For the text-containing cell, return its midpoint in [X, Y] coordinate format. 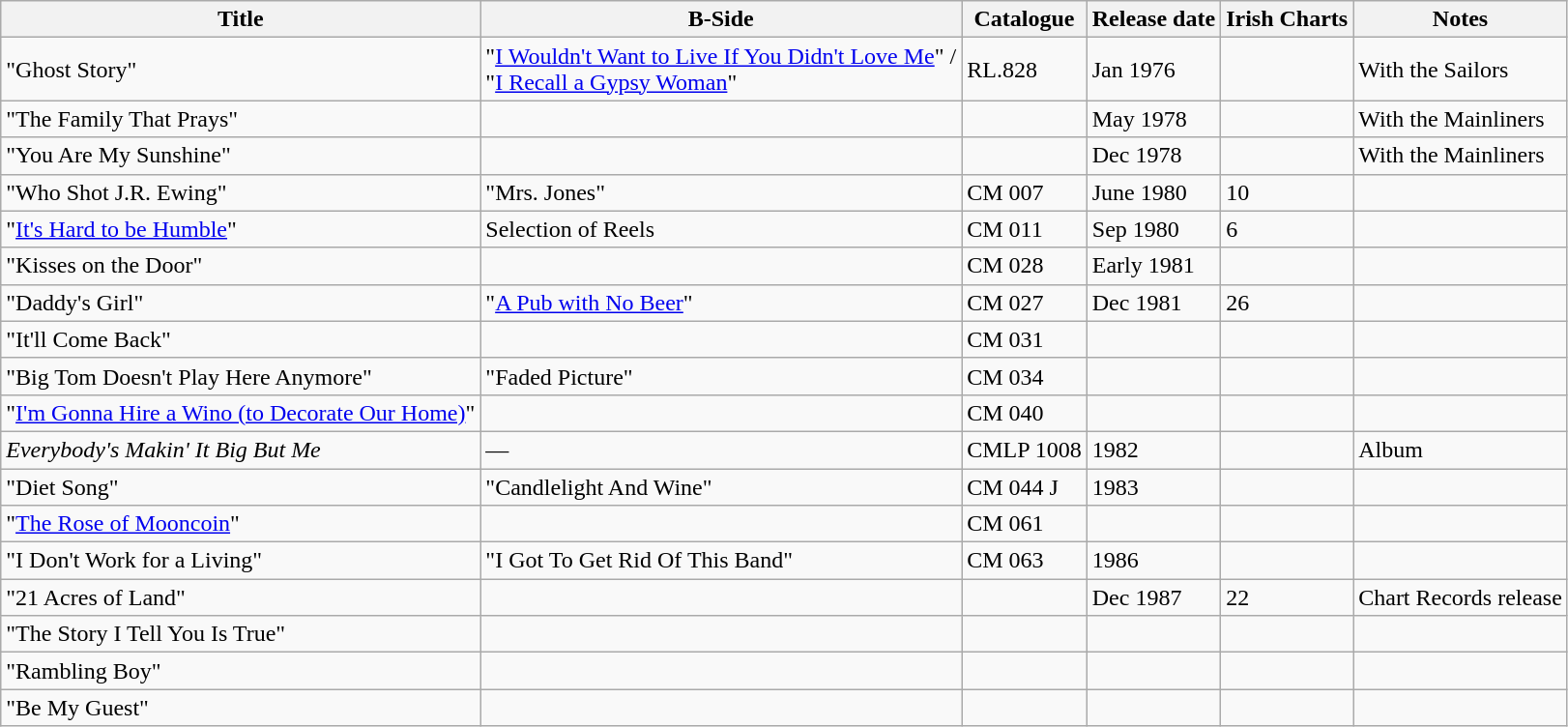
CM 044 J [1025, 486]
RL.828 [1025, 70]
"A Pub with No Beer" [721, 303]
"Kisses on the Door" [241, 266]
"The Story I Tell You Is True" [241, 634]
"Diet Song" [241, 486]
26 [1288, 303]
Everybody's Makin' It Big But Me [241, 450]
Sep 1980 [1153, 229]
CM 063 [1025, 561]
1982 [1153, 450]
"Candlelight And Wine" [721, 486]
"Daddy's Girl" [241, 303]
"It's Hard to be Humble" [241, 229]
CM 034 [1025, 376]
B-Side [721, 19]
"Faded Picture" [721, 376]
"It'll Come Back" [241, 339]
1986 [1153, 561]
CM 040 [1025, 413]
"21 Acres of Land" [241, 597]
CM 031 [1025, 339]
Selection of Reels [721, 229]
Dec 1978 [1153, 156]
"I Don't Work for a Living" [241, 561]
"I Wouldn't Want to Live If You Didn't Love Me" / "I Recall a Gypsy Woman" [721, 70]
May 1978 [1153, 119]
CM 028 [1025, 266]
Dec 1987 [1153, 597]
"I'm Gonna Hire a Wino (to Decorate Our Home)" [241, 413]
"Who Shot J.R. Ewing" [241, 192]
"The Rose of Mooncoin" [241, 524]
Catalogue [1025, 19]
10 [1288, 192]
CM 027 [1025, 303]
Album [1461, 450]
CM 061 [1025, 524]
6 [1288, 229]
Dec 1981 [1153, 303]
"Big Tom Doesn't Play Here Anymore" [241, 376]
Notes [1461, 19]
Early 1981 [1153, 266]
1983 [1153, 486]
22 [1288, 597]
With the Sailors [1461, 70]
"Ghost Story" [241, 70]
Chart Records release [1461, 597]
"You Are My Sunshine" [241, 156]
"I Got To Get Rid Of This Band" [721, 561]
"Mrs. Jones" [721, 192]
"Rambling Boy" [241, 671]
Title [241, 19]
"Be My Guest" [241, 708]
Jan 1976 [1153, 70]
CM 007 [1025, 192]
"The Family That Prays" [241, 119]
Irish Charts [1288, 19]
June 1980 [1153, 192]
— [721, 450]
Release date [1153, 19]
CM 011 [1025, 229]
CMLP 1008 [1025, 450]
